Return [X, Y] of the center of cell containing provided text 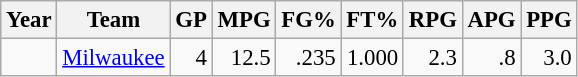
Team [114, 20]
FG% [308, 20]
2.3 [432, 58]
APG [492, 20]
RPG [432, 20]
1.000 [372, 58]
GP [191, 20]
MPG [244, 20]
Milwaukee [114, 58]
FT% [372, 20]
.8 [492, 58]
4 [191, 58]
PPG [549, 20]
.235 [308, 58]
3.0 [549, 58]
Year [29, 20]
12.5 [244, 58]
